Pinpoint the cell where the given text exists, returning its [X, Y] midpoint coordinate. 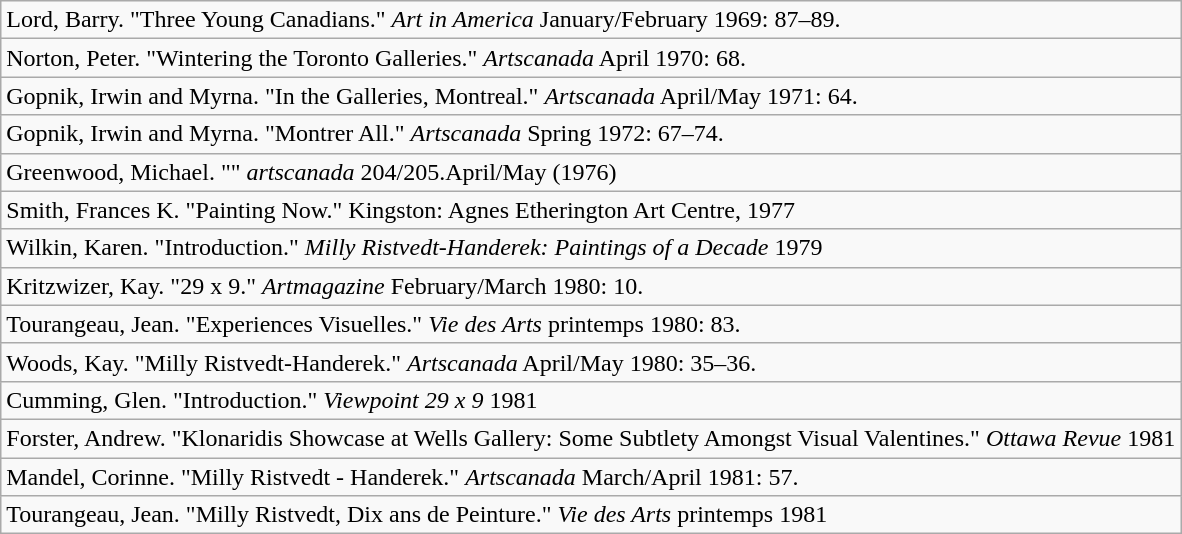
Kritzwizer, Kay. "29 x 9." Artmagazine February/March 1980: 10. [591, 286]
Norton, Peter. "Wintering the Toronto Galleries." Artscanada April 1970: 68. [591, 58]
Woods, Kay. "Milly Ristvedt-Handerek." Artscanada April/May 1980: 35–36. [591, 362]
Gopnik, Irwin and Myrna. "In the Galleries, Montreal." Artscanada April/May 1971: 64. [591, 96]
Wilkin, Karen. "Introduction." Milly Ristvedt-Handerek: Paintings of a Decade 1979 [591, 248]
Smith, Frances K. "Painting Now." Kingston: Agnes Etherington Art Centre, 1977 [591, 210]
Forster, Andrew. "Klonaridis Showcase at Wells Gallery: Some Subtlety Amongst Visual Valentines." Ottawa Revue 1981 [591, 438]
Tourangeau, Jean. "Milly Ristvedt, Dix ans de Peinture." Vie des Arts printemps 1981 [591, 515]
Gopnik, Irwin and Myrna. "Montrer All." Artscanada Spring 1972: 67–74. [591, 134]
Cumming, Glen. "Introduction." Viewpoint 29 x 9 1981 [591, 400]
Greenwood, Michael. "" artscanada 204/205.April/May (1976) [591, 172]
Mandel, Corinne. "Milly Ristvedt - Handerek." Artscanada March/April 1981: 57. [591, 477]
Lord, Barry. "Three Young Canadians." Art in America January/February 1969: 87–89. [591, 20]
Tourangeau, Jean. "Experiences Visuelles." Vie des Arts printemps 1980: 83. [591, 324]
